Pinpoint the cell where the given text exists, returning its [x, y] midpoint coordinate. 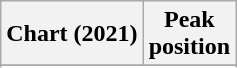
Peakposition [189, 34]
Chart (2021) [72, 34]
